Pinpoint the cell where the given text exists, returning its (X, Y) midpoint coordinate. 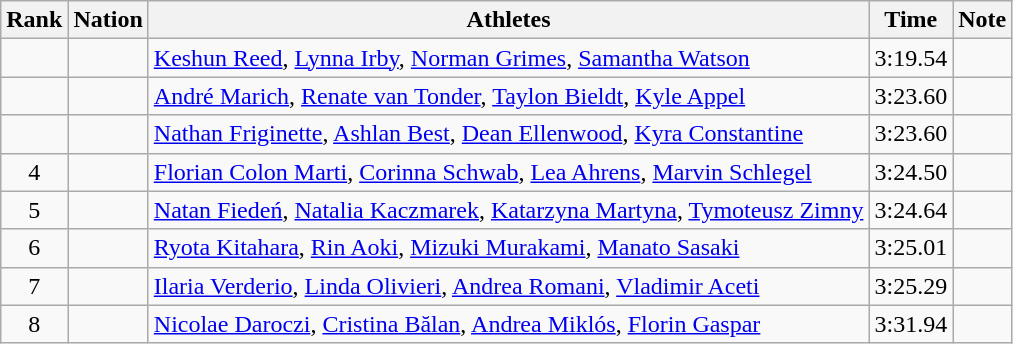
Nathan Friginette, Ashlan Best, Dean Ellenwood, Kyra Constantine (508, 134)
7 (34, 286)
3:24.50 (911, 172)
Nation (108, 20)
3:25.01 (911, 248)
4 (34, 172)
8 (34, 324)
6 (34, 248)
5 (34, 210)
Florian Colon Marti, Corinna Schwab, Lea Ahrens, Marvin Schlegel (508, 172)
Keshun Reed, Lynna Irby, Norman Grimes, Samantha Watson (508, 58)
3:19.54 (911, 58)
Note (982, 20)
3:25.29 (911, 286)
Rank (34, 20)
3:24.64 (911, 210)
Athletes (508, 20)
Natan Fiedeń, Natalia Kaczmarek, Katarzyna Martyna, Tymoteusz Zimny (508, 210)
Nicolae Daroczi, Cristina Bălan, Andrea Miklós, Florin Gaspar (508, 324)
Ilaria Verderio, Linda Olivieri, Andrea Romani, Vladimir Aceti (508, 286)
André Marich, Renate van Tonder, Taylon Bieldt, Kyle Appel (508, 96)
3:31.94 (911, 324)
Ryota Kitahara, Rin Aoki, Mizuki Murakami, Manato Sasaki (508, 248)
Time (911, 20)
